Identify which cell holds the provided text, then report its (X, Y) central coordinate. 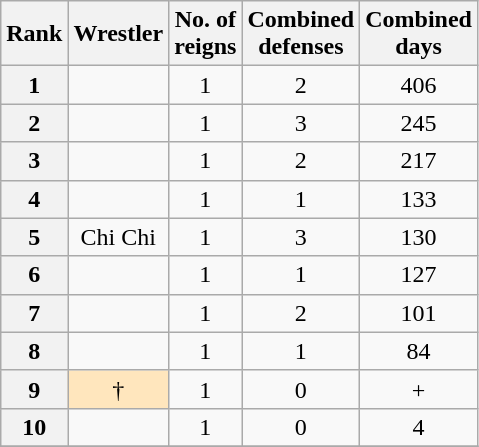
† (118, 389)
10 (34, 427)
Chi Chi (118, 237)
84 (419, 351)
No. ofreigns (206, 34)
127 (419, 275)
Wrestler (118, 34)
245 (419, 123)
8 (34, 351)
133 (419, 199)
Rank (34, 34)
Combineddefenses (301, 34)
7 (34, 313)
130 (419, 237)
+ (419, 389)
6 (34, 275)
5 (34, 237)
9 (34, 389)
101 (419, 313)
217 (419, 161)
Combineddays (419, 34)
406 (419, 85)
